Output the [x, y] coordinate of the center of the cell containing the given text.  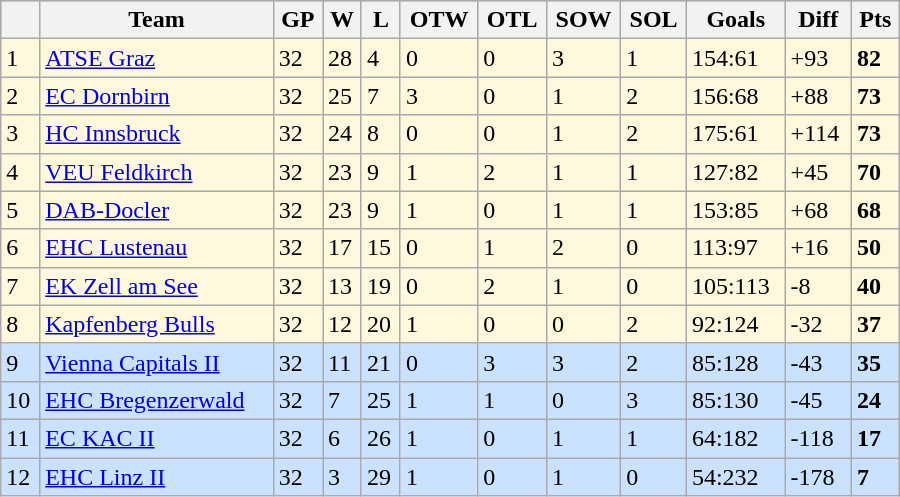
-43 [818, 362]
156:68 [736, 96]
+45 [818, 172]
GP [298, 20]
-8 [818, 286]
20 [380, 324]
VEU Feldkirch [157, 172]
13 [342, 286]
54:232 [736, 477]
SOW [583, 20]
15 [380, 248]
+16 [818, 248]
-118 [818, 438]
+114 [818, 134]
64:182 [736, 438]
26 [380, 438]
DAB-Docler [157, 210]
105:113 [736, 286]
+68 [818, 210]
W [342, 20]
EC Dornbirn [157, 96]
50 [875, 248]
SOL [654, 20]
Team [157, 20]
Vienna Capitals II [157, 362]
Kapfenberg Bulls [157, 324]
21 [380, 362]
127:82 [736, 172]
Pts [875, 20]
28 [342, 58]
82 [875, 58]
175:61 [736, 134]
EHC Linz II [157, 477]
EHC Lustenau [157, 248]
OTL [512, 20]
OTW [438, 20]
L [380, 20]
HC Innsbruck [157, 134]
85:130 [736, 400]
113:97 [736, 248]
+88 [818, 96]
10 [20, 400]
37 [875, 324]
68 [875, 210]
35 [875, 362]
-45 [818, 400]
19 [380, 286]
70 [875, 172]
ATSE Graz [157, 58]
40 [875, 286]
Diff [818, 20]
85:128 [736, 362]
29 [380, 477]
5 [20, 210]
Goals [736, 20]
-178 [818, 477]
EK Zell am See [157, 286]
-32 [818, 324]
153:85 [736, 210]
+93 [818, 58]
154:61 [736, 58]
EC KAC II [157, 438]
EHC Bregenzerwald [157, 400]
92:124 [736, 324]
